Pinpoint the cell where the given text exists, returning its (X, Y) midpoint coordinate. 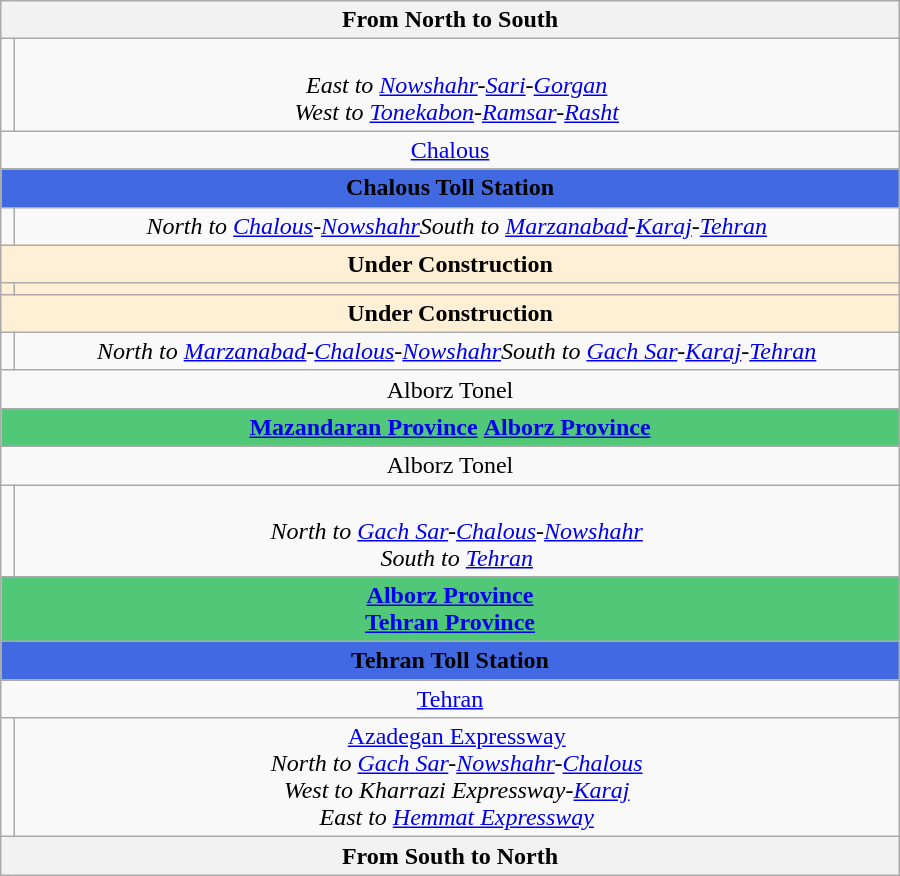
North to Chalous-NowshahrSouth to Marzanabad-Karaj-Tehran (456, 226)
North to Marzanabad-Chalous-NowshahrSouth to Gach Sar-Karaj-Tehran (456, 351)
Tehran (450, 699)
Alborz Province Tehran Province (450, 610)
From South to North (450, 856)
Mazandaran Province Alborz Province (450, 427)
Tehran Toll Station (450, 661)
North to Gach Sar-Chalous-NowshahrSouth to Tehran (456, 530)
Azadegan ExpresswayNorth to Gach Sar-Nowshahr-ChalousWest to Kharrazi Expressway-KarajEast to Hemmat Expressway (456, 778)
East to Nowshahr-Sari-GorganWest to Tonekabon-Ramsar-Rasht (456, 85)
Chalous Toll Station (450, 188)
Chalous (450, 150)
From North to South (450, 20)
